Locate the cell with the specified text and output its (x, y) center coordinate. 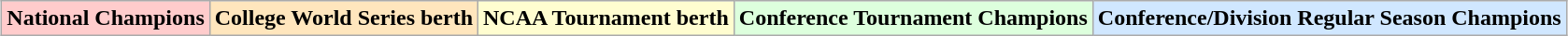
NCAA Tournament berth (606, 18)
Conference Tournament Champions (913, 18)
National Champions (106, 18)
Conference/Division Regular Season Champions (1329, 18)
College World Series berth (344, 18)
